Scan for the cell matching the given text and deliver its [x, y] coordinate at center. 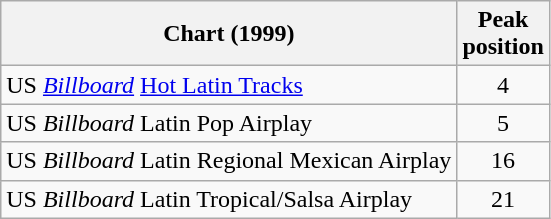
Chart (1999) [229, 34]
4 [503, 85]
21 [503, 199]
US Billboard Latin Regional Mexican Airplay [229, 161]
US Billboard Latin Pop Airplay [229, 123]
US Billboard Latin Tropical/Salsa Airplay [229, 199]
US Billboard Hot Latin Tracks [229, 85]
5 [503, 123]
16 [503, 161]
Peakposition [503, 34]
